Provide the (X, Y) coordinate of the cell's center where the given text is located.  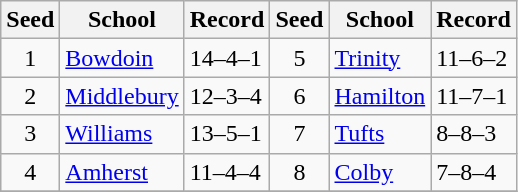
13–5–1 (227, 134)
6 (300, 96)
Hamilton (380, 96)
7–8–4 (474, 172)
Middlebury (122, 96)
Bowdoin (122, 58)
4 (30, 172)
11–6–2 (474, 58)
12–3–4 (227, 96)
14–4–1 (227, 58)
Colby (380, 172)
Tufts (380, 134)
Amherst (122, 172)
8 (300, 172)
Williams (122, 134)
11–7–1 (474, 96)
8–8–3 (474, 134)
5 (300, 58)
3 (30, 134)
1 (30, 58)
2 (30, 96)
Trinity (380, 58)
7 (300, 134)
11–4–4 (227, 172)
